Provide the [X, Y] coordinate of the cell's center where the given text is located.  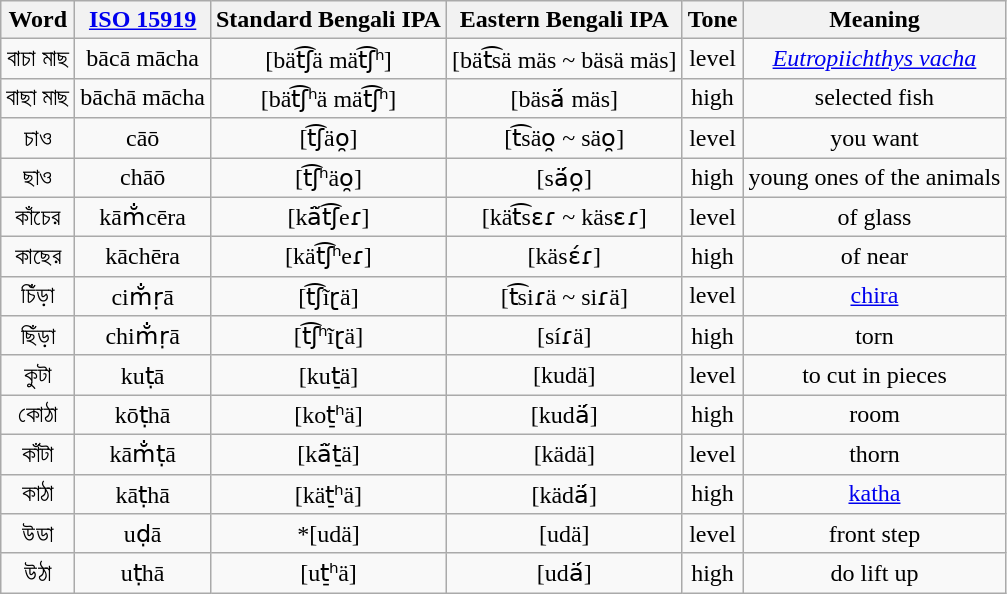
kōṭhā [143, 415]
উঠা [38, 573]
cāō [143, 138]
torn [874, 336]
kuṭā [143, 375]
*[udä] [328, 534]
[kä̃t̠ä] [328, 454]
room [874, 415]
[udä́] [564, 573]
[t͡säo̯ ~ säo̯] [564, 138]
[bät͡ʃä mät͡ʃʰ] [328, 59]
[käsɛ́ɾ] [564, 257]
cim̐ṛā [143, 296]
কাছের [38, 257]
uḍā [143, 534]
কাঁটা [38, 454]
Eastern Bengali IPA [564, 20]
[t͡siɾä ~ siɾä] [564, 296]
Eutropiichthys vacha [874, 59]
front step [874, 534]
Tone [712, 20]
[kudä] [564, 375]
কোঠা [38, 415]
kāṭhā [143, 494]
chim̐ṛā [143, 336]
কাঠা [38, 494]
[bäsä́ mäs] [564, 98]
[t͡ʃäo̯] [328, 138]
you want [874, 138]
[udä] [564, 534]
bācā mācha [143, 59]
[ut̠ʰä] [328, 573]
[kädä́] [564, 494]
thorn [874, 454]
[kät͡ʃʰeɾ] [328, 257]
চাও [38, 138]
[kät͡sɛɾ ~ käsɛɾ] [564, 217]
bāchā mācha [143, 98]
[kät̠ʰä] [328, 494]
ছিঁড়া [38, 336]
Meaning [874, 20]
[síɾä] [564, 336]
katha [874, 494]
[t͡ʃĩɽä] [328, 296]
চিঁড়া [38, 296]
of near [874, 257]
Word [38, 20]
young ones of the animals [874, 178]
kām̐ṭā [143, 454]
[t͡ʃʰäo̯] [328, 178]
kām̐cēra [143, 217]
to cut in pieces [874, 375]
কাঁচের [38, 217]
[bät͡ʃʰä mät͡ʃʰ] [328, 98]
[kut̠ä] [328, 375]
uṭhā [143, 573]
[kä̃t͡ʃeɾ] [328, 217]
ছাও [38, 178]
ISO 15919 [143, 20]
kāchēra [143, 257]
[t͡ʃʰĩɽä] [328, 336]
উডা [38, 534]
[kädä] [564, 454]
[kudä́] [564, 415]
chāō [143, 178]
of glass [874, 217]
বাছা মাছ [38, 98]
selected fish [874, 98]
[kot̠ʰä] [328, 415]
chira [874, 296]
[bät͡sä mäs ~ bäsä mäs] [564, 59]
[sä́o̯] [564, 178]
বাচা মাছ [38, 59]
কুটা [38, 375]
do lift up [874, 573]
Standard Bengali IPA [328, 20]
